Extract the [X, Y] coordinate from the center of the cell holding the provided text.  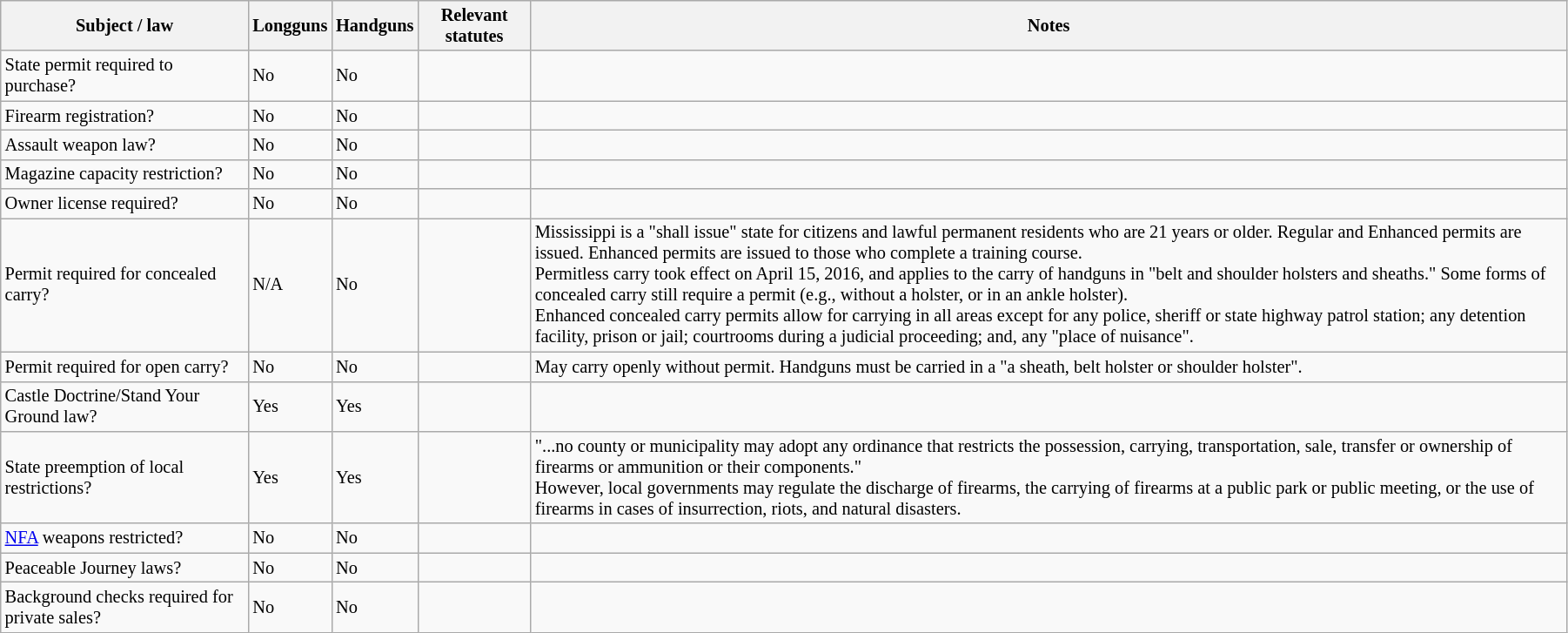
Subject / law [125, 25]
Castle Doctrine/Stand Your Ground law? [125, 407]
Notes [1049, 25]
Assault weapon law? [125, 145]
Background checks required for private sales? [125, 607]
May carry openly without permit. Handguns must be carried in a "a sheath, belt holster or shoulder holster". [1049, 367]
Permit required for open carry? [125, 367]
Peaceable Journey laws? [125, 568]
Relevant statutes [474, 25]
Longguns [290, 25]
NFA weapons restricted? [125, 538]
Permit required for concealed carry? [125, 285]
State permit required to purchase? [125, 76]
N/A [290, 285]
State preemption of local restrictions? [125, 477]
Owner license required? [125, 204]
Firearm registration? [125, 116]
Magazine capacity restriction? [125, 174]
Handguns [374, 25]
